From the cell containing the given text, extract its center point as (X, Y) coordinate. 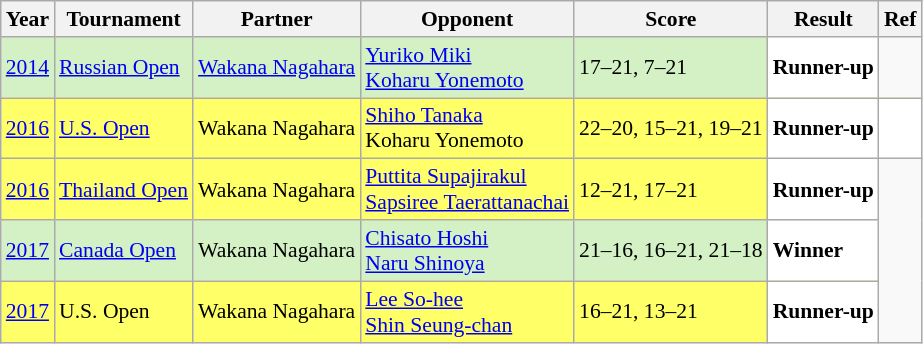
12–21, 17–21 (671, 190)
Puttita Supajirakul Sapsiree Taerattanachai (467, 190)
Result (824, 19)
Shiho Tanaka Koharu Yonemoto (467, 128)
Yuriko Miki Koharu Yonemoto (467, 68)
Ref (900, 19)
Lee So-hee Shin Seung-chan (467, 312)
Score (671, 19)
Partner (276, 19)
22–20, 15–21, 19–21 (671, 128)
Opponent (467, 19)
Tournament (124, 19)
Canada Open (124, 250)
Chisato Hoshi Naru Shinoya (467, 250)
21–16, 16–21, 21–18 (671, 250)
Year (28, 19)
Thailand Open (124, 190)
Russian Open (124, 68)
17–21, 7–21 (671, 68)
16–21, 13–21 (671, 312)
2014 (28, 68)
Winner (824, 250)
